Return [x, y] of the center of cell containing provided text 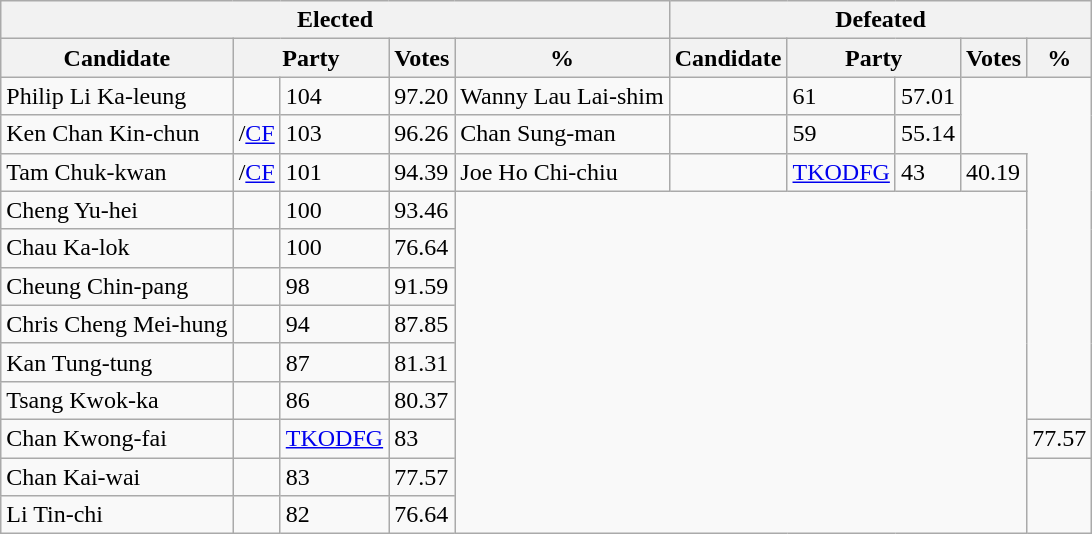
86 [334, 400]
Ken Chan Kin-chun [117, 134]
59 [841, 134]
87.85 [422, 324]
Chan Kwong-fai [117, 438]
43 [928, 172]
Wanny Lau Lai-shim [562, 96]
Joe Ho Chi-chiu [562, 172]
94 [334, 324]
Cheung Chin-pang [117, 286]
81.31 [422, 362]
Kan Tung-tung [117, 362]
Chan Sung-man [562, 134]
97.20 [422, 96]
Chau Ka-lok [117, 248]
Elected [335, 20]
93.46 [422, 210]
Cheng Yu-hei [117, 210]
Tsang Kwok-ka [117, 400]
96.26 [422, 134]
Chan Kai-wai [117, 477]
80.37 [422, 400]
101 [334, 172]
98 [334, 286]
55.14 [928, 134]
Tam Chuk-kwan [117, 172]
87 [334, 362]
57.01 [928, 96]
Chris Cheng Mei-hung [117, 324]
Li Tin-chi [117, 515]
94.39 [422, 172]
82 [334, 515]
91.59 [422, 286]
40.19 [993, 172]
Philip Li Ka-leung [117, 96]
61 [841, 96]
103 [334, 134]
Defeated [880, 20]
104 [334, 96]
